Pinpoint the cell where the given text exists, returning its (x, y) midpoint coordinate. 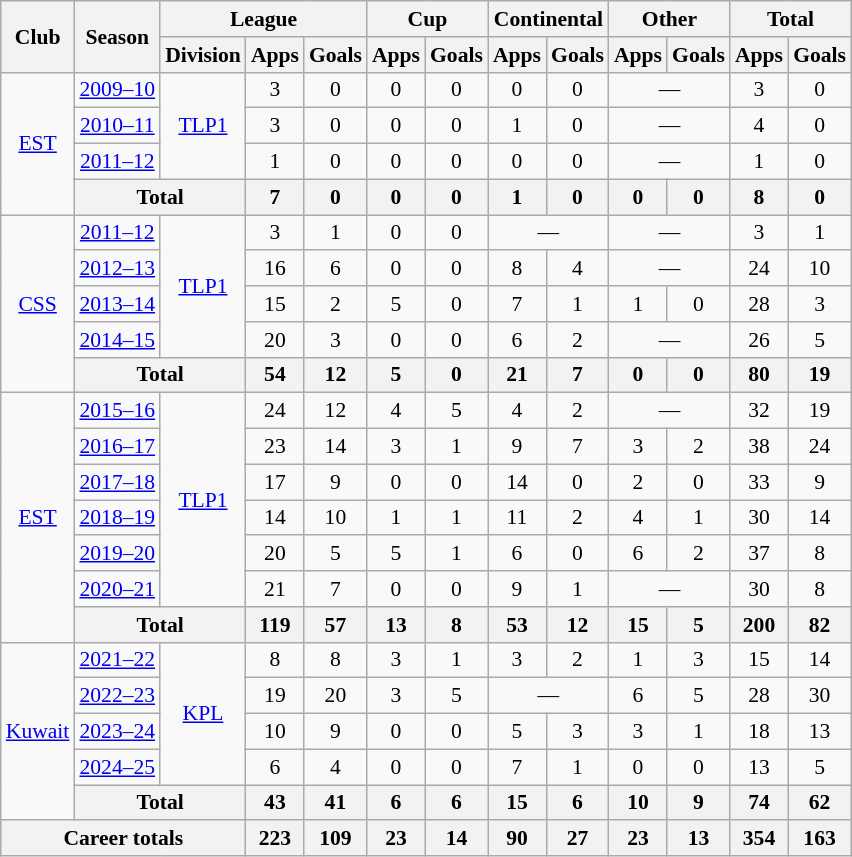
Cup (428, 19)
354 (759, 839)
2013–14 (117, 304)
Career totals (124, 839)
Season (117, 36)
74 (759, 803)
37 (759, 554)
32 (759, 411)
Division (203, 55)
53 (517, 625)
163 (820, 839)
2015–16 (117, 411)
2017–18 (117, 482)
223 (275, 839)
26 (759, 340)
119 (275, 625)
2009–10 (117, 90)
2016–17 (117, 447)
Club (38, 36)
200 (759, 625)
54 (275, 375)
2023–24 (117, 732)
80 (759, 375)
2018–19 (117, 518)
16 (275, 269)
Kuwait (38, 731)
11 (517, 518)
2019–20 (117, 554)
33 (759, 482)
43 (275, 803)
2022–23 (117, 696)
62 (820, 803)
CSS (38, 304)
90 (517, 839)
League (264, 19)
2014–15 (117, 340)
Other (670, 19)
109 (336, 839)
82 (820, 625)
2024–25 (117, 767)
2010–11 (117, 126)
2021–22 (117, 660)
Continental (548, 19)
27 (578, 839)
2020–21 (117, 589)
KPL (203, 713)
18 (759, 732)
2012–13 (117, 269)
17 (275, 482)
57 (336, 625)
38 (759, 447)
41 (336, 803)
